Scan for the cell matching the given text and deliver its (x, y) coordinate at center. 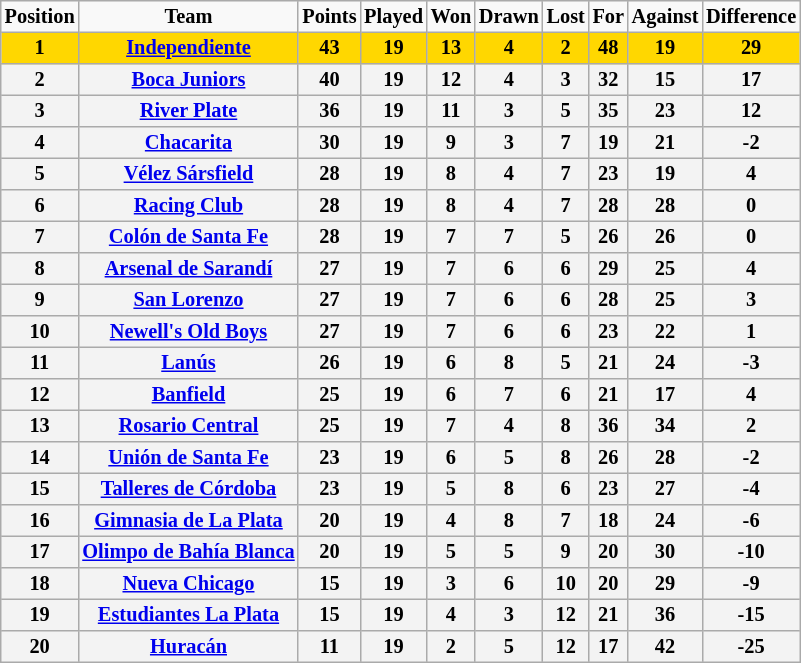
River Plate (188, 111)
Gimnasia de La Plata (188, 521)
Banfield (188, 395)
Nueva Chicago (188, 584)
Olimpo de Bahía Blanca (188, 552)
-25 (751, 647)
Lanús (188, 363)
Team (188, 17)
Colón de Santa Fe (188, 237)
32 (608, 80)
Boca Juniors (188, 80)
-4 (751, 489)
-3 (751, 363)
Won (451, 17)
48 (608, 48)
-9 (751, 584)
Lost (566, 17)
Vélez Sársfield (188, 174)
San Lorenzo (188, 300)
-10 (751, 552)
For (608, 17)
Points (329, 17)
Estudiantes La Plata (188, 615)
Drawn (509, 17)
34 (665, 426)
Difference (751, 17)
42 (665, 647)
-6 (751, 521)
Against (665, 17)
Newell's Old Boys (188, 332)
16 (40, 521)
Independiente (188, 48)
40 (329, 80)
Position (40, 17)
35 (608, 111)
14 (40, 458)
Unión de Santa Fe (188, 458)
Arsenal de Sarandí (188, 269)
Racing Club (188, 206)
43 (329, 48)
Played (393, 17)
-15 (751, 615)
Huracán (188, 647)
Talleres de Córdoba (188, 489)
Chacarita (188, 143)
22 (665, 332)
Rosario Central (188, 426)
